Output the (X, Y) coordinate of the center of the cell containing the given text.  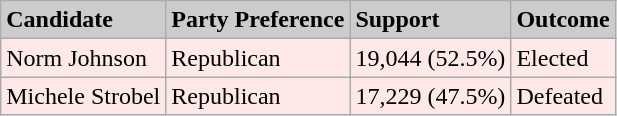
19,044 (52.5%) (430, 58)
Michele Strobel (84, 96)
Norm Johnson (84, 58)
17,229 (47.5%) (430, 96)
Defeated (563, 96)
Elected (563, 58)
Candidate (84, 20)
Support (430, 20)
Outcome (563, 20)
Party Preference (258, 20)
